Determine the [x, y] coordinate at the center of the cell enclosing the given text.  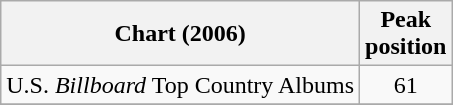
61 [406, 85]
Peakposition [406, 34]
U.S. Billboard Top Country Albums [180, 85]
Chart (2006) [180, 34]
